Locate the cell with the specified text and output its [x, y] center coordinate. 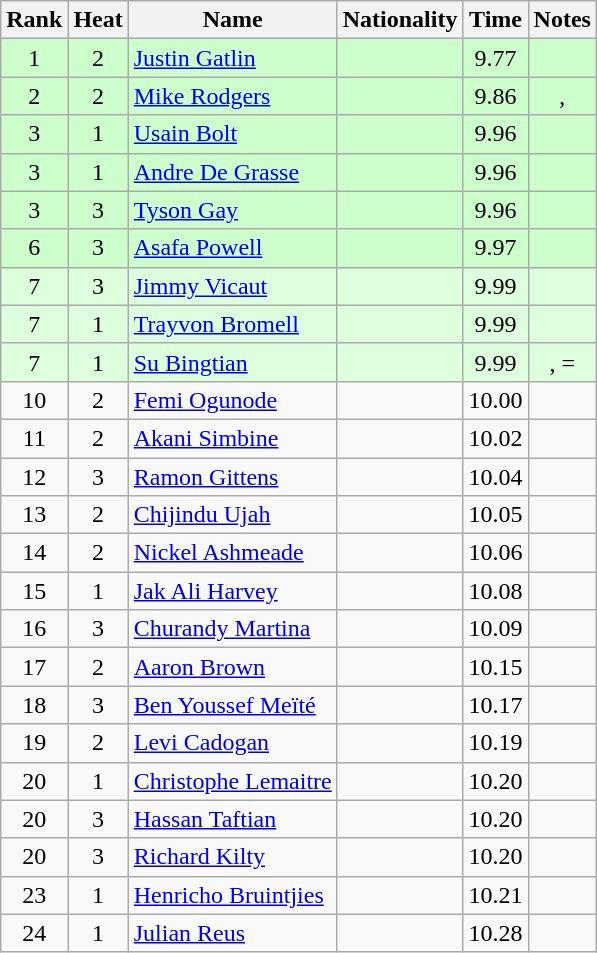
10.05 [496, 515]
10.08 [496, 591]
Jak Ali Harvey [232, 591]
Tyson Gay [232, 210]
, = [562, 362]
6 [34, 248]
Rank [34, 20]
Nickel Ashmeade [232, 553]
Nationality [400, 20]
10.21 [496, 895]
Trayvon Bromell [232, 324]
9.77 [496, 58]
18 [34, 705]
10.09 [496, 629]
Julian Reus [232, 933]
Asafa Powell [232, 248]
Notes [562, 20]
Name [232, 20]
10.28 [496, 933]
Churandy Martina [232, 629]
Andre De Grasse [232, 172]
17 [34, 667]
10 [34, 400]
Jimmy Vicaut [232, 286]
23 [34, 895]
Christophe Lemaitre [232, 781]
24 [34, 933]
19 [34, 743]
, [562, 96]
10.02 [496, 438]
Aaron Brown [232, 667]
Heat [98, 20]
9.97 [496, 248]
12 [34, 477]
10.17 [496, 705]
Ramon Gittens [232, 477]
14 [34, 553]
10.06 [496, 553]
10.00 [496, 400]
Ben Youssef Meïté [232, 705]
Hassan Taftian [232, 819]
Su Bingtian [232, 362]
Richard Kilty [232, 857]
Henricho Bruintjies [232, 895]
Mike Rodgers [232, 96]
15 [34, 591]
Akani Simbine [232, 438]
Chijindu Ujah [232, 515]
Time [496, 20]
11 [34, 438]
10.04 [496, 477]
Femi Ogunode [232, 400]
Justin Gatlin [232, 58]
Usain Bolt [232, 134]
Levi Cadogan [232, 743]
10.19 [496, 743]
9.86 [496, 96]
16 [34, 629]
13 [34, 515]
10.15 [496, 667]
